Extract the (X, Y) coordinate from the center of the cell holding the provided text.  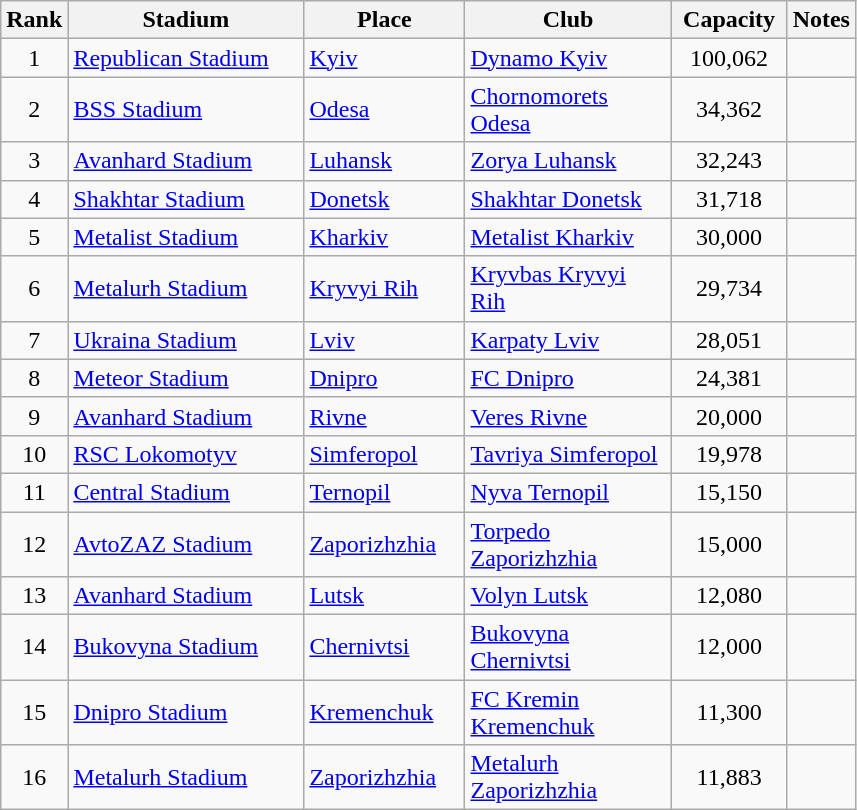
Nyva Ternopil (568, 492)
Republican Stadium (186, 58)
Odesa (384, 110)
Bukovyna Chernivtsi (568, 648)
10 (34, 454)
Tavriya Simferopol (568, 454)
1 (34, 58)
Luhansk (384, 161)
FC Dnipro (568, 378)
15 (34, 712)
6 (34, 288)
9 (34, 416)
2 (34, 110)
14 (34, 648)
Ukraina Stadium (186, 340)
31,718 (729, 199)
RSC Lokomotyv (186, 454)
11 (34, 492)
Notes (821, 20)
Kremenchuk (384, 712)
Dynamo Kyiv (568, 58)
16 (34, 778)
Bukovyna Stadium (186, 648)
Simferopol (384, 454)
15,150 (729, 492)
34,362 (729, 110)
28,051 (729, 340)
30,000 (729, 237)
Kryvbas Kryvyi Rih (568, 288)
Metalist Kharkiv (568, 237)
Ternopil (384, 492)
Capacity (729, 20)
5 (34, 237)
AvtoZAZ Stadium (186, 544)
19,978 (729, 454)
Chernivtsi (384, 648)
13 (34, 596)
24,381 (729, 378)
11,300 (729, 712)
Rivne (384, 416)
29,734 (729, 288)
Club (568, 20)
3 (34, 161)
100,062 (729, 58)
32,243 (729, 161)
Kyiv (384, 58)
Rank (34, 20)
Stadium (186, 20)
Dnipro (384, 378)
Central Stadium (186, 492)
Zorya Luhansk (568, 161)
Karpaty Lviv (568, 340)
Chornomorets Odesa (568, 110)
Shakhtar Stadium (186, 199)
FC Kremin Kremenchuk (568, 712)
BSS Stadium (186, 110)
15,000 (729, 544)
12 (34, 544)
12,080 (729, 596)
7 (34, 340)
Shakhtar Donetsk (568, 199)
8 (34, 378)
Dnipro Stadium (186, 712)
Lutsk (384, 596)
20,000 (729, 416)
4 (34, 199)
Metalist Stadium (186, 237)
Meteor Stadium (186, 378)
12,000 (729, 648)
Veres Rivne (568, 416)
Donetsk (384, 199)
Place (384, 20)
Volyn Lutsk (568, 596)
Lviv (384, 340)
Torpedo Zaporizhzhia (568, 544)
11,883 (729, 778)
Metalurh Zaporizhzhia (568, 778)
Kharkiv (384, 237)
Kryvyi Rih (384, 288)
